For the text-containing cell, return its midpoint in (X, Y) coordinate format. 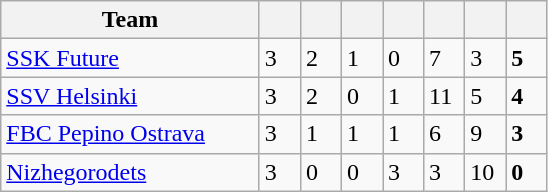
11 (444, 96)
7 (444, 58)
10 (486, 172)
9 (486, 134)
SSK Future (130, 58)
FBC Pepino Ostrava (130, 134)
6 (444, 134)
Nizhegorodets (130, 172)
4 (526, 96)
SSV Helsinki (130, 96)
Team (130, 20)
